Locate the cell with the specified text and output its (x, y) center coordinate. 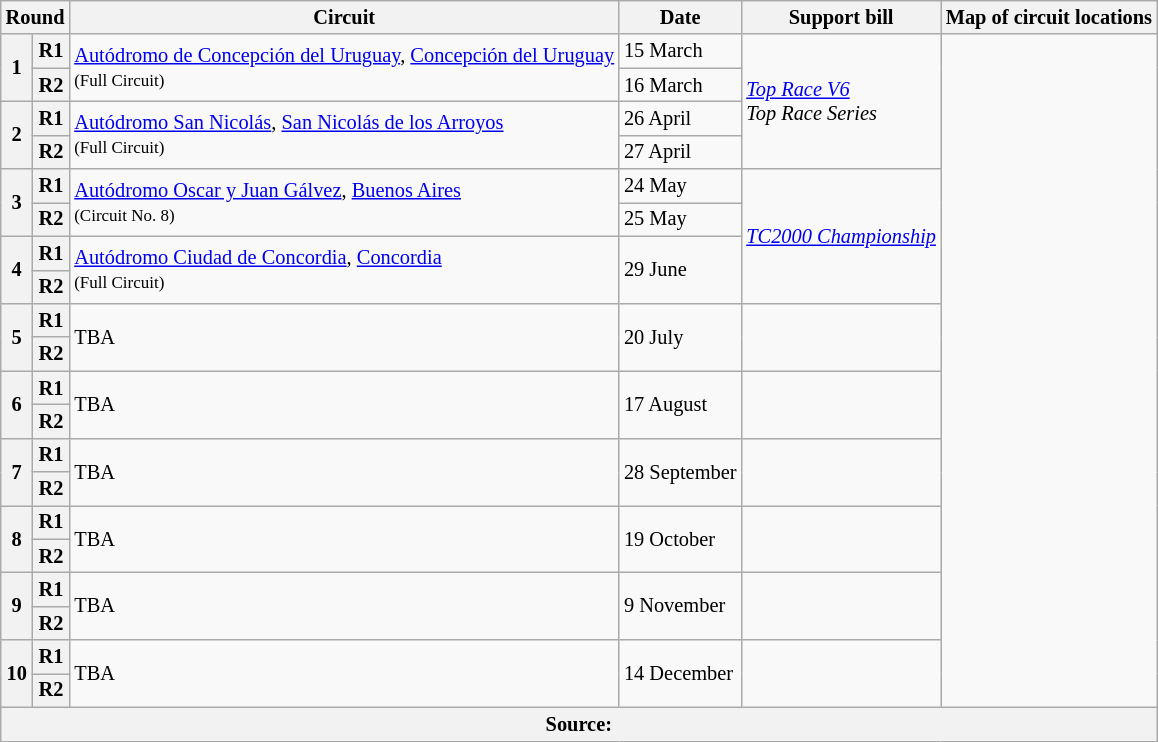
25 May (680, 219)
20 July (680, 336)
Autódromo de Concepción del Uruguay, Concepción del Uruguay(Full Circuit) (344, 68)
28 September (680, 472)
9 (17, 606)
Top Race V6Top Race Series (840, 102)
7 (17, 472)
16 March (680, 85)
27 April (680, 152)
Date (680, 17)
2 (17, 134)
15 March (680, 51)
Circuit (344, 17)
TC2000 Championship (840, 236)
10 (17, 674)
Map of circuit locations (1049, 17)
3 (17, 202)
Autódromo Ciudad de Concordia, Concordia(Full Circuit) (344, 270)
14 December (680, 674)
1 (17, 68)
Support bill (840, 17)
Autódromo Oscar y Juan Gálvez, Buenos Aires(Circuit No. 8) (344, 202)
4 (17, 270)
19 October (680, 538)
Source: (579, 724)
Autódromo San Nicolás, San Nicolás de los Arroyos(Full Circuit) (344, 134)
5 (17, 336)
24 May (680, 186)
8 (17, 538)
26 April (680, 118)
29 June (680, 270)
6 (17, 404)
17 August (680, 404)
Round (36, 17)
9 November (680, 606)
